Extract the [x, y] coordinate from the center of the cell holding the provided text.  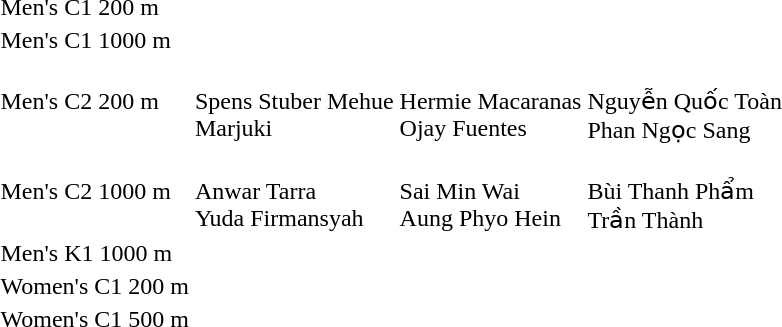
Anwar TarraYuda Firmansyah [294, 192]
Hermie MacaranasOjay Fuentes [490, 102]
Sai Min WaiAung Phyo Hein [490, 192]
Spens Stuber MehueMarjuki [294, 102]
